Pinpoint the cell where the given text exists, returning its [x, y] midpoint coordinate. 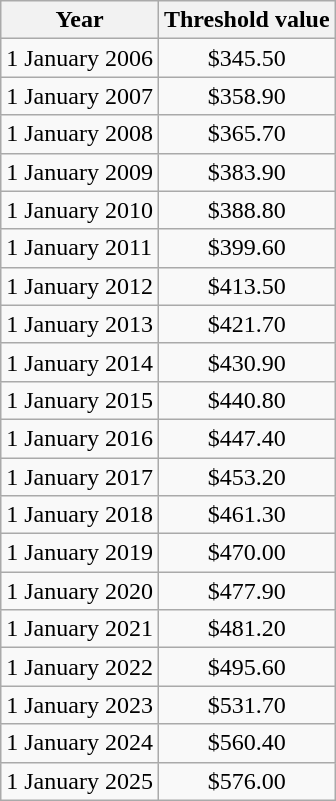
$358.90 [246, 96]
$461.30 [246, 515]
$447.40 [246, 438]
$365.70 [246, 134]
1 January 2023 [80, 705]
$470.00 [246, 553]
$345.50 [246, 58]
1 January 2011 [80, 248]
$399.60 [246, 248]
$481.20 [246, 629]
1 January 2016 [80, 438]
1 January 2022 [80, 667]
1 January 2020 [80, 591]
1 January 2015 [80, 400]
$388.80 [246, 210]
1 January 2006 [80, 58]
1 January 2025 [80, 781]
Year [80, 20]
1 January 2008 [80, 134]
1 January 2009 [80, 172]
1 January 2014 [80, 362]
$383.90 [246, 172]
1 January 2012 [80, 286]
1 January 2018 [80, 515]
1 January 2021 [80, 629]
$421.70 [246, 324]
1 January 2019 [80, 553]
$560.40 [246, 743]
$531.70 [246, 705]
1 January 2013 [80, 324]
$440.80 [246, 400]
1 January 2017 [80, 477]
$495.60 [246, 667]
Threshold value [246, 20]
$413.50 [246, 286]
$430.90 [246, 362]
$477.90 [246, 591]
1 January 2024 [80, 743]
$453.20 [246, 477]
1 January 2007 [80, 96]
$576.00 [246, 781]
1 January 2010 [80, 210]
